Extract the [x, y] coordinate from the center of the cell holding the provided text.  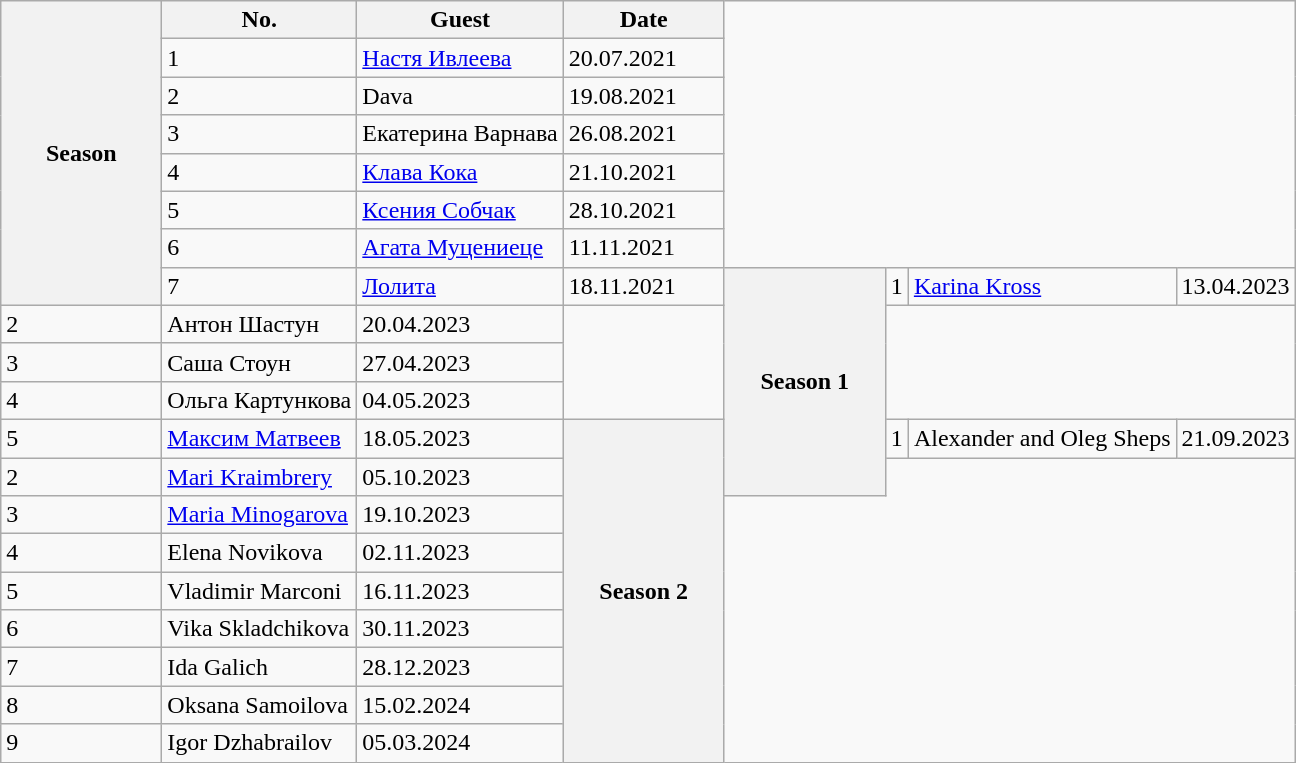
18.05.2023 [460, 438]
Season 1 [804, 381]
Guest [460, 20]
20.07.2021 [644, 58]
Ida Galich [260, 667]
Alexander and Oleg Sheps [1042, 438]
Vladimir Marconi [260, 591]
Oksana Samoilova [260, 705]
05.03.2024 [460, 743]
Антон Шастун [260, 324]
Karina Kross [1042, 286]
Екатерина Варнава [460, 134]
19.08.2021 [644, 96]
Ксения Собчак [460, 210]
Клава Кока [460, 172]
26.08.2021 [644, 134]
21.10.2021 [644, 172]
Vika Skladchikova [260, 629]
8 [82, 705]
04.05.2023 [460, 400]
Ольга Картункова [260, 400]
20.04.2023 [460, 324]
28.12.2023 [460, 667]
Elena Novikova [260, 553]
Season 2 [644, 590]
30.11.2023 [460, 629]
Максим Матвеев [260, 438]
Агата Муцениеце [460, 248]
Date [644, 20]
Mari Kraimbrery [260, 477]
28.10.2021 [644, 210]
11.11.2021 [644, 248]
No. [260, 20]
13.04.2023 [1236, 286]
16.11.2023 [460, 591]
18.11.2021 [644, 286]
Dava [460, 96]
Лолита [460, 286]
Season [82, 153]
Настя Ивлеева [460, 58]
05.10.2023 [460, 477]
21.09.2023 [1236, 438]
9 [82, 743]
19.10.2023 [460, 515]
15.02.2024 [460, 705]
Igor Dzhabrailov [260, 743]
27.04.2023 [460, 362]
02.11.2023 [460, 553]
Саша Стоун [260, 362]
Maria Minogarova [260, 515]
